Return [x, y] of the center of cell containing provided text 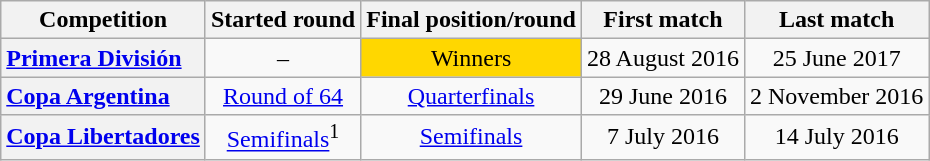
First match [662, 20]
Final position/round [472, 20]
Copa Libertadores [104, 138]
– [282, 58]
Copa Argentina [104, 96]
Semifinals1 [282, 138]
29 June 2016 [662, 96]
Competition [104, 20]
2 November 2016 [836, 96]
Primera División [104, 58]
Quarterfinals [472, 96]
Semifinals [472, 138]
Round of 64 [282, 96]
25 June 2017 [836, 58]
14 July 2016 [836, 138]
Started round [282, 20]
Last match [836, 20]
28 August 2016 [662, 58]
Winners [472, 58]
7 July 2016 [662, 138]
